Identify which cell holds the provided text, then report its [X, Y] central coordinate. 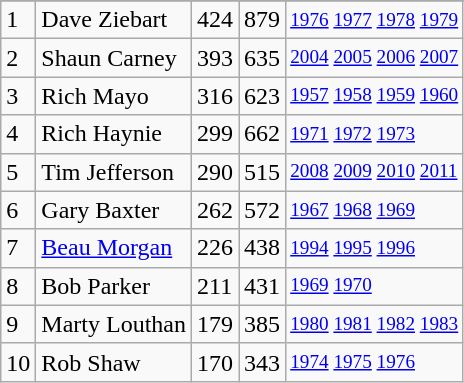
7 [18, 248]
4 [18, 134]
1967 1968 1969 [374, 210]
1971 1972 1973 [374, 134]
316 [216, 96]
Rich Haynie [114, 134]
515 [262, 172]
299 [216, 134]
431 [262, 286]
170 [216, 362]
Bob Parker [114, 286]
211 [216, 286]
343 [262, 362]
572 [262, 210]
290 [216, 172]
2008 2009 2010 2011 [374, 172]
3 [18, 96]
Rich Mayo [114, 96]
2004 2005 2006 2007 [374, 58]
385 [262, 324]
2 [18, 58]
1976 1977 1978 1979 [374, 20]
Tim Jefferson [114, 172]
879 [262, 20]
Rob Shaw [114, 362]
1980 1981 1982 1983 [374, 324]
179 [216, 324]
424 [216, 20]
10 [18, 362]
623 [262, 96]
5 [18, 172]
Beau Morgan [114, 248]
Shaun Carney [114, 58]
662 [262, 134]
1 [18, 20]
9 [18, 324]
635 [262, 58]
1974 1975 1976 [374, 362]
262 [216, 210]
6 [18, 210]
8 [18, 286]
226 [216, 248]
1994 1995 1996 [374, 248]
Gary Baxter [114, 210]
Marty Louthan [114, 324]
1957 1958 1959 1960 [374, 96]
393 [216, 58]
1969 1970 [374, 286]
438 [262, 248]
Dave Ziebart [114, 20]
